Determine the (X, Y) coordinate at the center of the cell enclosing the given text.  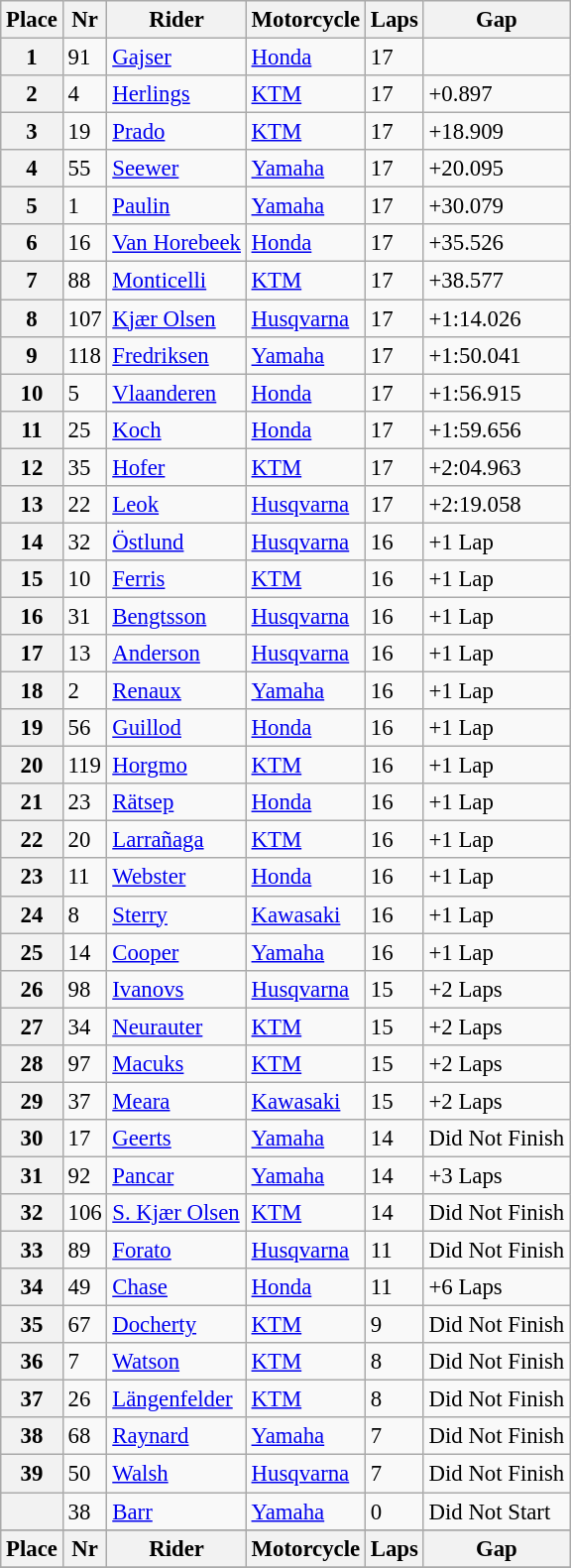
Rätsep (176, 802)
Walsh (176, 1474)
+1:50.041 (496, 355)
88 (85, 281)
+6 Laps (496, 1287)
3 (32, 132)
Docherty (176, 1325)
107 (85, 318)
98 (85, 989)
Ivanovs (176, 989)
Längenfelder (176, 1399)
106 (85, 1213)
36 (32, 1362)
21 (32, 802)
Chase (176, 1287)
91 (85, 58)
Vlaanderen (176, 393)
Guillod (176, 728)
Did Not Start (496, 1511)
33 (32, 1251)
Monticelli (176, 281)
Neurauter (176, 1026)
Paulin (176, 206)
Bengtsson (176, 616)
50 (85, 1474)
56 (85, 728)
Ferris (176, 579)
6 (32, 243)
+2:19.058 (496, 505)
30 (32, 1139)
Van Horebeek (176, 243)
+35.526 (496, 243)
+0.897 (496, 94)
Horgmo (176, 766)
Watson (176, 1362)
Östlund (176, 542)
+1:14.026 (496, 318)
+2:04.963 (496, 467)
Hofer (176, 467)
39 (32, 1474)
29 (32, 1101)
68 (85, 1437)
+18.909 (496, 132)
Prado (176, 132)
49 (85, 1287)
89 (85, 1251)
Meara (176, 1101)
+1:56.915 (496, 393)
12 (32, 467)
55 (85, 169)
Herlings (176, 94)
Larrañaga (176, 840)
Raynard (176, 1437)
Renaux (176, 691)
Macuks (176, 1064)
28 (32, 1064)
Koch (176, 429)
Cooper (176, 952)
Pancar (176, 1175)
+3 Laps (496, 1175)
Gajser (176, 58)
+30.079 (496, 206)
+1:59.656 (496, 429)
0 (395, 1511)
Barr (176, 1511)
Anderson (176, 654)
97 (85, 1064)
24 (32, 914)
S. Kjær Olsen (176, 1213)
Fredriksen (176, 355)
+20.095 (496, 169)
Sterry (176, 914)
Webster (176, 878)
Geerts (176, 1139)
Forato (176, 1251)
Kjær Olsen (176, 318)
Seewer (176, 169)
119 (85, 766)
+38.577 (496, 281)
Leok (176, 505)
92 (85, 1175)
27 (32, 1026)
67 (85, 1325)
118 (85, 355)
18 (32, 691)
